Search for the cell housing the specified text and yield its (X, Y) center coordinate. 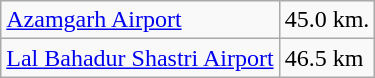
45.0 km. (327, 20)
Azamgarh Airport (140, 20)
Lal Bahadur Shastri Airport (140, 58)
46.5 km (327, 58)
